Determine the (X, Y) coordinate at the center of the cell enclosing the given text.  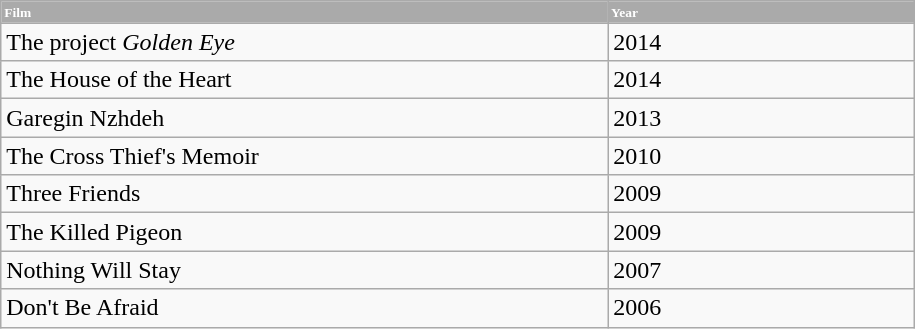
2006 (762, 308)
Year (762, 12)
Film (304, 12)
The project Golden Eye (304, 42)
Don't Be Afraid (304, 308)
2007 (762, 270)
Three Friends (304, 194)
Nothing Will Stay (304, 270)
The House of the Heart (304, 80)
The Killed Pigeon (304, 232)
Garegin Nzhdeh (304, 118)
The Cross Thief's Memoir (304, 156)
2013 (762, 118)
2010 (762, 156)
